Provide the [X, Y] coordinate of the cell's center where the given text is located.  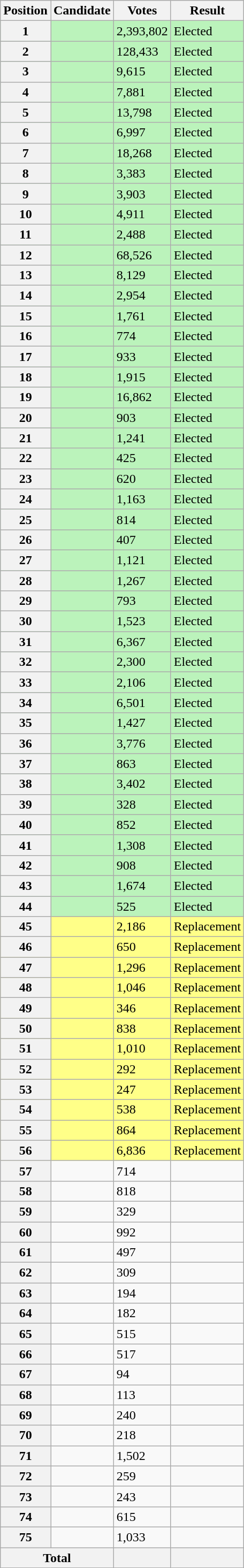
3,903 [142, 194]
650 [142, 947]
38 [26, 784]
218 [142, 1435]
28 [26, 580]
60 [26, 1232]
49 [26, 1008]
194 [142, 1293]
18,268 [142, 153]
933 [142, 357]
65 [26, 1334]
515 [142, 1334]
1,427 [142, 723]
517 [142, 1354]
19 [26, 397]
11 [26, 234]
67 [26, 1374]
113 [142, 1395]
3,776 [142, 743]
1,915 [142, 377]
863 [142, 764]
27 [26, 560]
71 [26, 1456]
1,163 [142, 499]
69 [26, 1415]
1,121 [142, 560]
16,862 [142, 397]
14 [26, 296]
329 [142, 1211]
1,267 [142, 580]
774 [142, 336]
7 [26, 153]
39 [26, 804]
128,433 [142, 51]
23 [26, 479]
1,308 [142, 845]
908 [142, 865]
66 [26, 1354]
10 [26, 214]
2,488 [142, 234]
40 [26, 825]
793 [142, 601]
8 [26, 173]
61 [26, 1252]
2,300 [142, 662]
62 [26, 1273]
1,674 [142, 886]
17 [26, 357]
31 [26, 642]
3,402 [142, 784]
55 [26, 1130]
2,954 [142, 296]
1,241 [142, 438]
497 [142, 1252]
247 [142, 1089]
8,129 [142, 275]
22 [26, 458]
9 [26, 194]
2 [26, 51]
346 [142, 1008]
37 [26, 764]
59 [26, 1211]
2,186 [142, 927]
29 [26, 601]
20 [26, 418]
64 [26, 1313]
25 [26, 519]
538 [142, 1110]
74 [26, 1517]
292 [142, 1069]
6,501 [142, 703]
1 [26, 31]
13 [26, 275]
42 [26, 865]
838 [142, 1028]
70 [26, 1435]
6,836 [142, 1150]
6,997 [142, 133]
15 [26, 316]
48 [26, 988]
30 [26, 621]
13,798 [142, 112]
72 [26, 1476]
68,526 [142, 255]
35 [26, 723]
73 [26, 1496]
814 [142, 519]
407 [142, 540]
63 [26, 1293]
Result [207, 11]
1,046 [142, 988]
24 [26, 499]
309 [142, 1273]
620 [142, 479]
182 [142, 1313]
9,615 [142, 72]
68 [26, 1395]
903 [142, 418]
53 [26, 1089]
58 [26, 1191]
26 [26, 540]
47 [26, 967]
32 [26, 662]
1,033 [142, 1537]
41 [26, 845]
44 [26, 906]
94 [142, 1374]
1,010 [142, 1049]
18 [26, 377]
4 [26, 92]
1,761 [142, 316]
818 [142, 1191]
12 [26, 255]
6 [26, 133]
2,393,802 [142, 31]
52 [26, 1069]
992 [142, 1232]
7,881 [142, 92]
Position [26, 11]
46 [26, 947]
6,367 [142, 642]
1,502 [142, 1456]
75 [26, 1537]
34 [26, 703]
16 [26, 336]
54 [26, 1110]
328 [142, 804]
425 [142, 458]
3 [26, 72]
1,296 [142, 967]
525 [142, 906]
259 [142, 1476]
50 [26, 1028]
Candidate [82, 11]
57 [26, 1171]
Total [57, 1558]
1,523 [142, 621]
852 [142, 825]
615 [142, 1517]
3,383 [142, 173]
Votes [142, 11]
45 [26, 927]
2,106 [142, 682]
5 [26, 112]
864 [142, 1130]
43 [26, 886]
33 [26, 682]
240 [142, 1415]
51 [26, 1049]
243 [142, 1496]
36 [26, 743]
714 [142, 1171]
56 [26, 1150]
4,911 [142, 214]
21 [26, 438]
